Determine the (X, Y) coordinate at the center of the cell enclosing the given text.  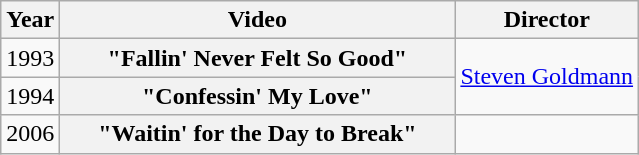
Video (258, 20)
Steven Goldmann (547, 77)
"Fallin' Never Felt So Good" (258, 58)
Director (547, 20)
2006 (30, 134)
1994 (30, 96)
1993 (30, 58)
"Waitin' for the Day to Break" (258, 134)
Year (30, 20)
"Confessin' My Love" (258, 96)
